Extract the [x, y] coordinate from the center of the cell holding the provided text.  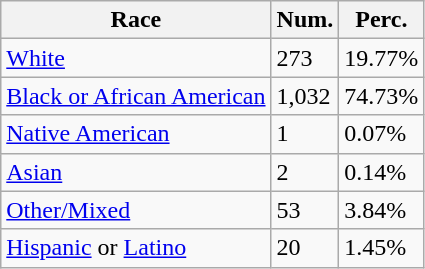
Black or African American [136, 96]
Hispanic or Latino [136, 248]
White [136, 58]
273 [305, 58]
1.45% [382, 248]
74.73% [382, 96]
Perc. [382, 20]
Race [136, 20]
19.77% [382, 58]
2 [305, 172]
0.14% [382, 172]
Num. [305, 20]
Asian [136, 172]
3.84% [382, 210]
53 [305, 210]
1 [305, 134]
20 [305, 248]
Other/Mixed [136, 210]
Native American [136, 134]
1,032 [305, 96]
0.07% [382, 134]
